Scan for the cell matching the given text and deliver its [X, Y] coordinate at center. 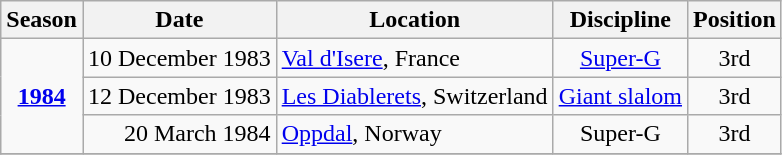
12 December 1983 [179, 96]
10 December 1983 [179, 58]
Les Diablerets, Switzerland [414, 96]
Location [414, 20]
Season [42, 20]
Oppdal, Norway [414, 134]
1984 [42, 96]
Position [735, 20]
Date [179, 20]
Val d'Isere, France [414, 58]
Giant slalom [620, 96]
20 March 1984 [179, 134]
Discipline [620, 20]
